From the cell containing the given text, extract its center point as (X, Y) coordinate. 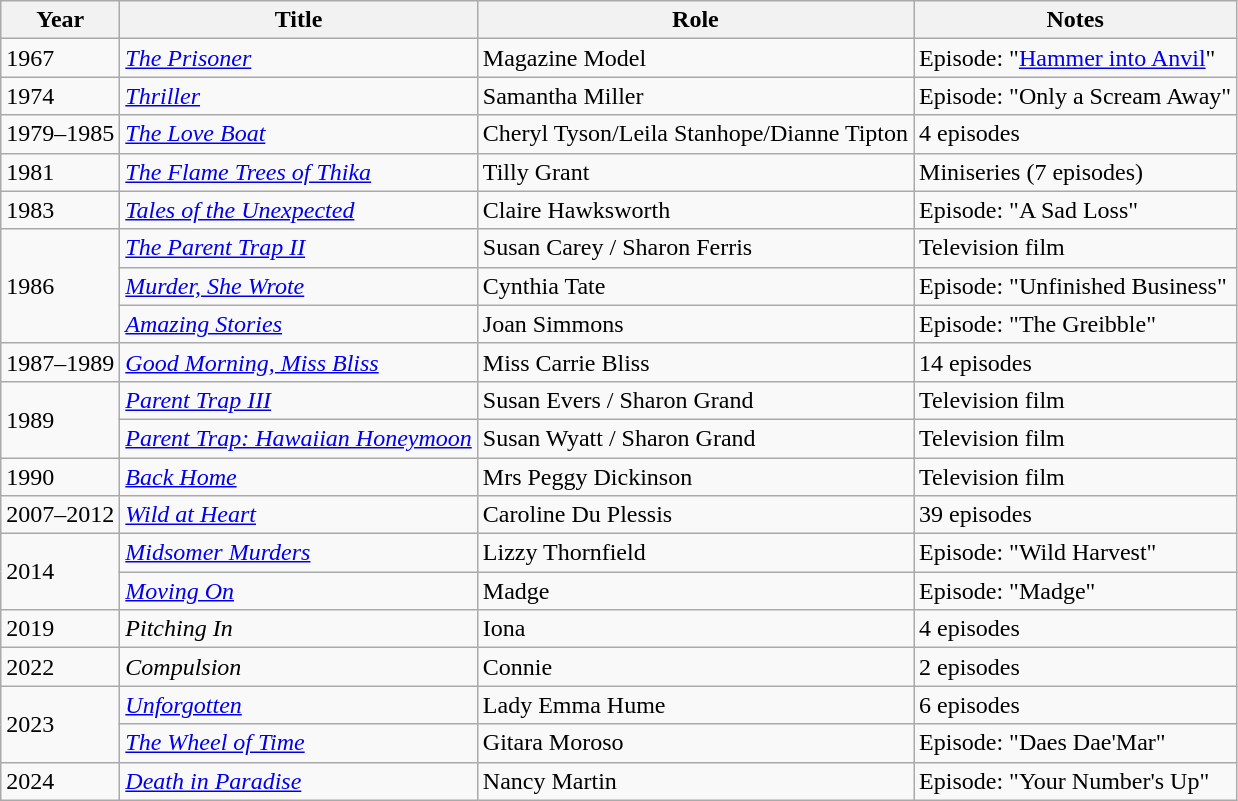
Episode: "A Sad Loss" (1076, 210)
Miniseries (7 episodes) (1076, 172)
Role (695, 20)
Miss Carrie Bliss (695, 362)
1986 (60, 286)
Death in Paradise (298, 781)
Amazing Stories (298, 324)
Compulsion (298, 667)
2 episodes (1076, 667)
Samantha Miller (695, 96)
1987–1989 (60, 362)
Episode: "Wild Harvest" (1076, 553)
Joan Simmons (695, 324)
Thriller (298, 96)
1989 (60, 419)
Susan Evers / Sharon Grand (695, 400)
2007–2012 (60, 515)
1990 (60, 477)
Unforgotten (298, 705)
Good Morning, Miss Bliss (298, 362)
Lady Emma Hume (695, 705)
Cheryl Tyson/Leila Stanhope/Dianne Tipton (695, 134)
Episode: "Your Number's Up" (1076, 781)
Iona (695, 629)
Madge (695, 591)
2022 (60, 667)
1967 (60, 58)
Parent Trap III (298, 400)
Wild at Heart (298, 515)
Caroline Du Plessis (695, 515)
Episode: "Only a Scream Away" (1076, 96)
Parent Trap: Hawaiian Honeymoon (298, 438)
2023 (60, 724)
The Love Boat (298, 134)
1974 (60, 96)
Episode: "Daes Dae'Mar" (1076, 743)
The Wheel of Time (298, 743)
Back Home (298, 477)
Tilly Grant (695, 172)
6 episodes (1076, 705)
Lizzy Thornfield (695, 553)
Episode: "The Greibble" (1076, 324)
Year (60, 20)
1983 (60, 210)
Claire Hawksworth (695, 210)
2024 (60, 781)
Moving On (298, 591)
The Flame Trees of Thika (298, 172)
Notes (1076, 20)
Episode: "Hammer into Anvil" (1076, 58)
1981 (60, 172)
Episode: "Unfinished Business" (1076, 286)
Murder, She Wrote (298, 286)
1979–1985 (60, 134)
Pitching In (298, 629)
2014 (60, 572)
Mrs Peggy Dickinson (695, 477)
Tales of the Unexpected (298, 210)
14 episodes (1076, 362)
Susan Wyatt / Sharon Grand (695, 438)
Cynthia Tate (695, 286)
Gitara Moroso (695, 743)
Midsomer Murders (298, 553)
Magazine Model (695, 58)
2019 (60, 629)
The Prisoner (298, 58)
Susan Carey / Sharon Ferris (695, 248)
39 episodes (1076, 515)
Episode: "Madge" (1076, 591)
Connie (695, 667)
Nancy Martin (695, 781)
Title (298, 20)
The Parent Trap II (298, 248)
